Search for the cell housing the specified text and yield its (x, y) center coordinate. 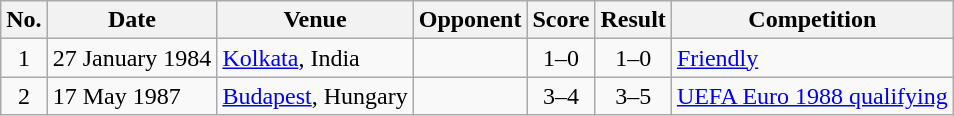
2 (24, 96)
UEFA Euro 1988 qualifying (812, 96)
3–4 (561, 96)
Opponent (470, 20)
3–5 (633, 96)
No. (24, 20)
Venue (315, 20)
27 January 1984 (132, 58)
Competition (812, 20)
Friendly (812, 58)
Kolkata, India (315, 58)
Score (561, 20)
Budapest, Hungary (315, 96)
Date (132, 20)
Result (633, 20)
1 (24, 58)
17 May 1987 (132, 96)
